Pinpoint the cell where the given text exists, returning its [x, y] midpoint coordinate. 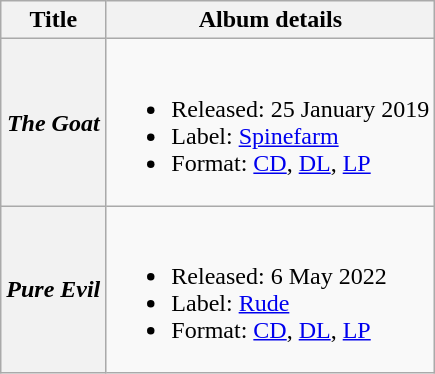
Pure Evil [54, 290]
Released: 6 May 2022Label: RudeFormat: CD, DL, LP [270, 290]
Released: 25 January 2019Label: SpinefarmFormat: CD, DL, LP [270, 122]
Title [54, 20]
The Goat [54, 122]
Album details [270, 20]
